Return the [X, Y] coordinate for the center point of the cell that contains the specified text.  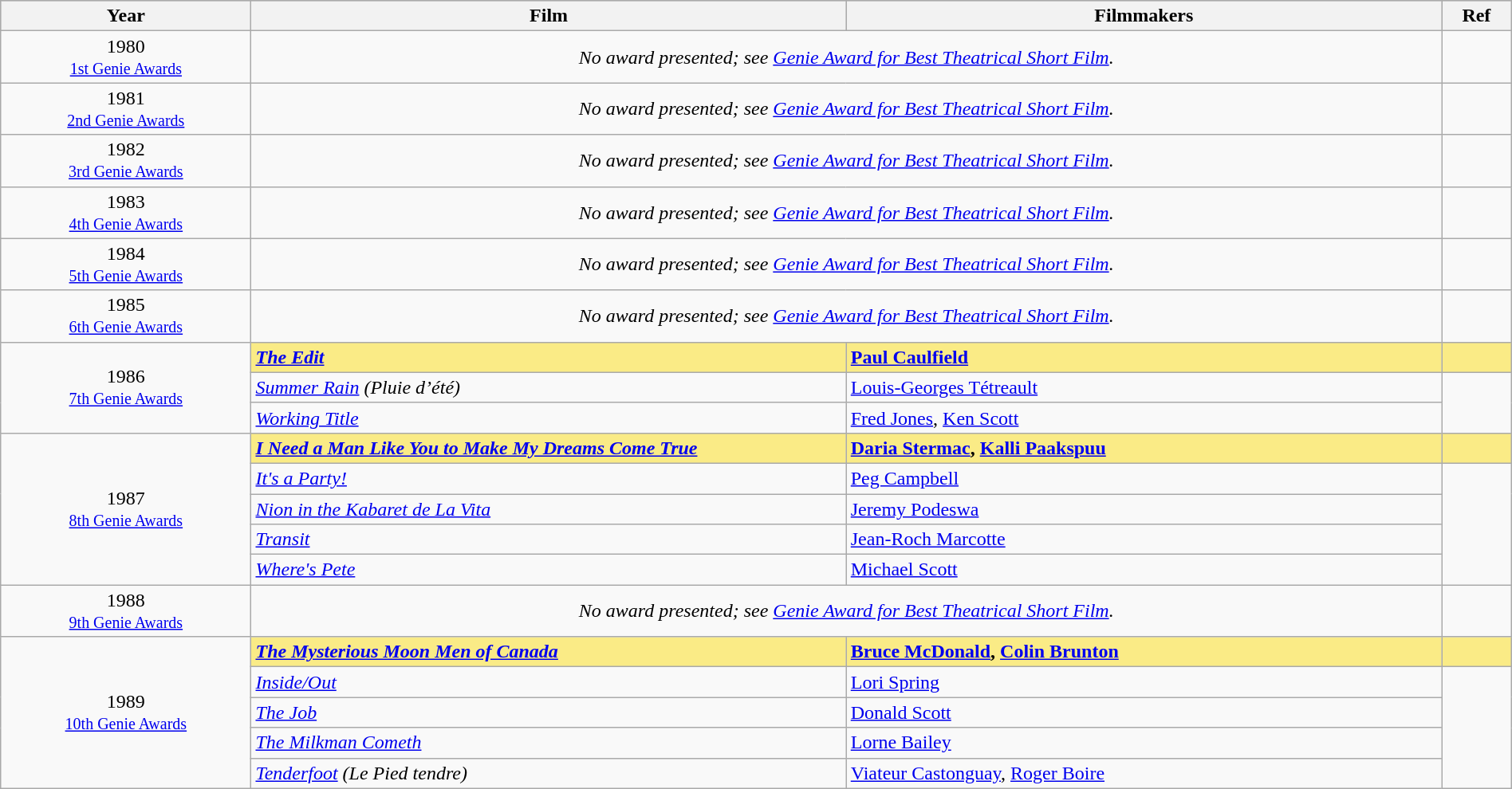
Louis-Georges Tétreault [1144, 387]
Where's Pete [549, 570]
1980 1st Genie Awards [126, 57]
1988 9th Genie Awards [126, 610]
Lorne Bailey [1144, 743]
Michael Scott [1144, 570]
1983 4th Genie Awards [126, 212]
The Mysterious Moon Men of Canada [549, 652]
1981 2nd Genie Awards [126, 108]
Filmmakers [1144, 16]
Bruce McDonald, Colin Brunton [1144, 652]
The Edit [549, 357]
Tenderfoot (Le Pied tendre) [549, 773]
Summer Rain (Pluie d’été) [549, 387]
1987 8th Genie Awards [126, 508]
Ref [1477, 16]
Transit [549, 540]
Fred Jones, Ken Scott [1144, 418]
1984 5th Genie Awards [126, 265]
Jean-Roch Marcotte [1144, 540]
Inside/Out [549, 682]
Daria Stermac, Kalli Paakspuu [1144, 448]
The Milkman Cometh [549, 743]
I Need a Man Like You to Make My Dreams Come True [549, 448]
Donald Scott [1144, 712]
Paul Caulfield [1144, 357]
Viateur Castonguay, Roger Boire [1144, 773]
Lori Spring [1144, 682]
1985 6th Genie Awards [126, 316]
Jeremy Podeswa [1144, 509]
1989 10th Genie Awards [126, 712]
1982 3rd Genie Awards [126, 161]
Peg Campbell [1144, 478]
Film [549, 16]
The Job [549, 712]
It's a Party! [549, 478]
1986 7th Genie Awards [126, 387]
Working Title [549, 418]
Year [126, 16]
Nion in the Kabaret de La Vita [549, 509]
